Extract the [X, Y] coordinate from the center of the cell holding the provided text.  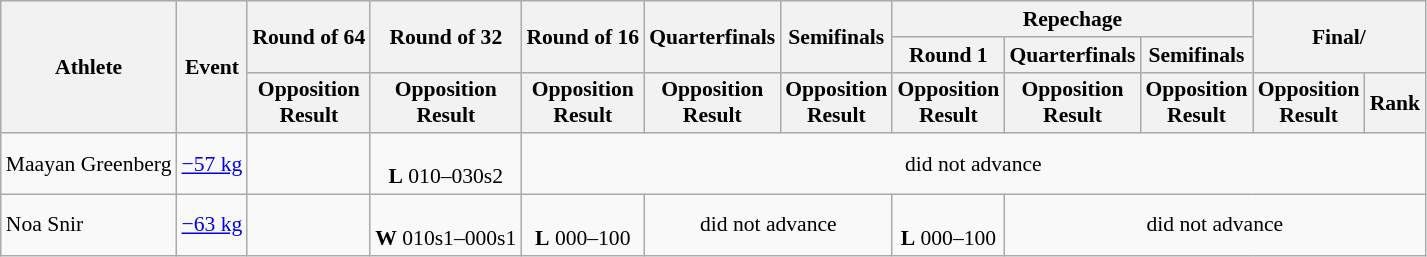
−63 kg [212, 226]
Athlete [89, 67]
Event [212, 67]
W 010s1–000s1 [446, 226]
−57 kg [212, 164]
L 010–030s2 [446, 164]
Maayan Greenberg [89, 164]
Rank [1396, 102]
Round of 16 [582, 36]
Round of 64 [308, 36]
Repechage [1072, 19]
Noa Snir [89, 226]
Round of 32 [446, 36]
Final/ [1340, 36]
Round 1 [948, 55]
